From the cell containing the given text, extract its center point as (X, Y) coordinate. 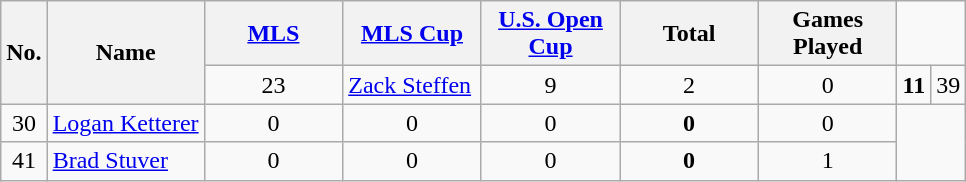
Total (690, 34)
MLS Cup (412, 34)
2 (690, 85)
30 (24, 123)
Brad Stuver (126, 161)
39 (948, 85)
MLS (274, 34)
1 (828, 161)
Zack Steffen (412, 85)
Name (126, 52)
U.S. Open Cup (550, 34)
No. (24, 52)
9 (550, 85)
23 (274, 85)
Games Played (828, 34)
41 (24, 161)
Logan Ketterer (126, 123)
11 (914, 85)
